From the cell containing the given text, extract its center point as [X, Y] coordinate. 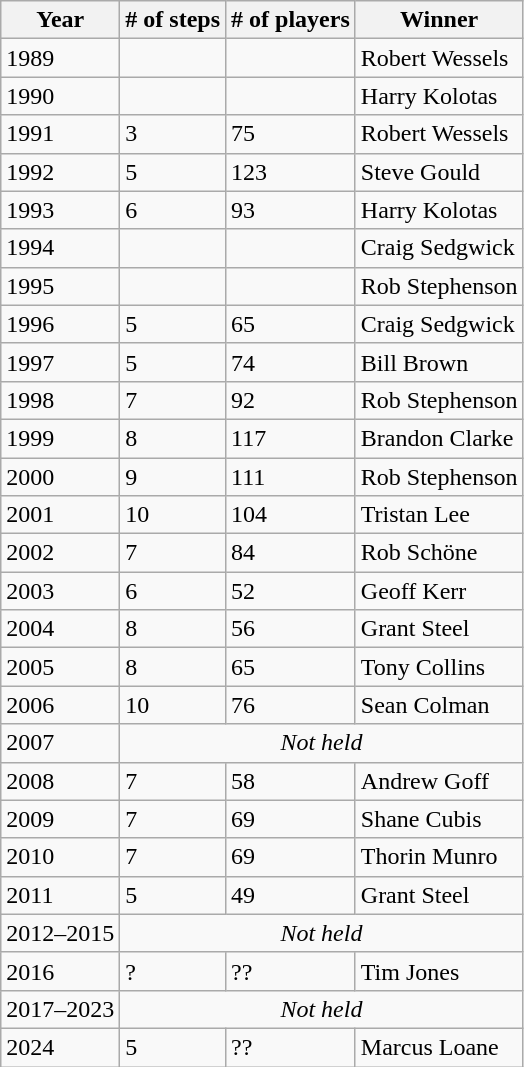
75 [291, 134]
Winner [439, 20]
1998 [60, 400]
Tristan Lee [439, 515]
Steve Gould [439, 172]
9 [173, 477]
2011 [60, 895]
2004 [60, 629]
2009 [60, 819]
2003 [60, 591]
2017–2023 [60, 1009]
1996 [60, 324]
Year [60, 20]
1999 [60, 438]
1992 [60, 172]
Brandon Clarke [439, 438]
2006 [60, 705]
Shane Cubis [439, 819]
Sean Colman [439, 705]
Tim Jones [439, 971]
84 [291, 553]
1995 [60, 286]
Andrew Goff [439, 781]
3 [173, 134]
? [173, 971]
Rob Schöne [439, 553]
123 [291, 172]
2024 [60, 1047]
1994 [60, 248]
49 [291, 895]
2007 [60, 743]
76 [291, 705]
1990 [60, 96]
93 [291, 210]
2005 [60, 667]
# of players [291, 20]
92 [291, 400]
1997 [60, 362]
111 [291, 477]
Marcus Loane [439, 1047]
2000 [60, 477]
1993 [60, 210]
1991 [60, 134]
2010 [60, 857]
58 [291, 781]
1989 [60, 58]
# of steps [173, 20]
74 [291, 362]
2002 [60, 553]
Bill Brown [439, 362]
Geoff Kerr [439, 591]
56 [291, 629]
2016 [60, 971]
2008 [60, 781]
Tony Collins [439, 667]
2001 [60, 515]
2012–2015 [60, 933]
52 [291, 591]
104 [291, 515]
Thorin Munro [439, 857]
117 [291, 438]
